Scan for the cell matching the given text and deliver its (X, Y) coordinate at center. 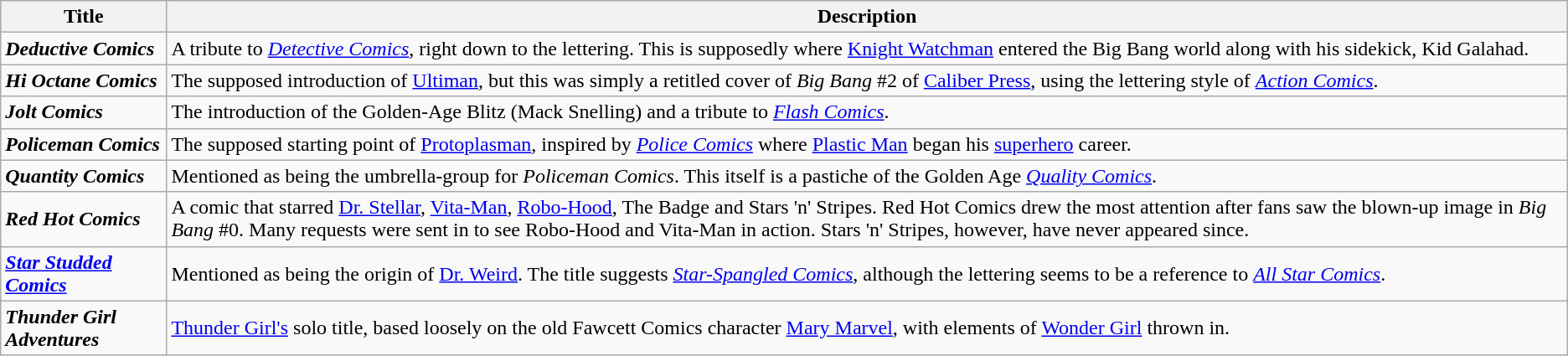
The introduction of the Golden-Age Blitz (Mack Snelling) and a tribute to Flash Comics. (867, 112)
Title (84, 17)
The supposed starting point of Protoplasman, inspired by Police Comics where Plastic Man began his superhero career. (867, 144)
Thunder Girl Adventures (84, 328)
Jolt Comics (84, 112)
Deductive Comics (84, 49)
Thunder Girl's solo title, based loosely on the old Fawcett Comics character Mary Marvel, with elements of Wonder Girl thrown in. (867, 328)
Mentioned as being the umbrella-group for Policeman Comics. This itself is a pastiche of the Golden Age Quality Comics. (867, 176)
Policeman Comics (84, 144)
Hi Octane Comics (84, 80)
Star Studded Comics (84, 273)
Description (867, 17)
Red Hot Comics (84, 219)
Quantity Comics (84, 176)
